Output the (x, y) coordinate of the center of the cell containing the given text.  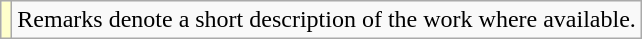
Remarks denote a short description of the work where available. (327, 20)
